From the cell containing the given text, extract its center point as [x, y] coordinate. 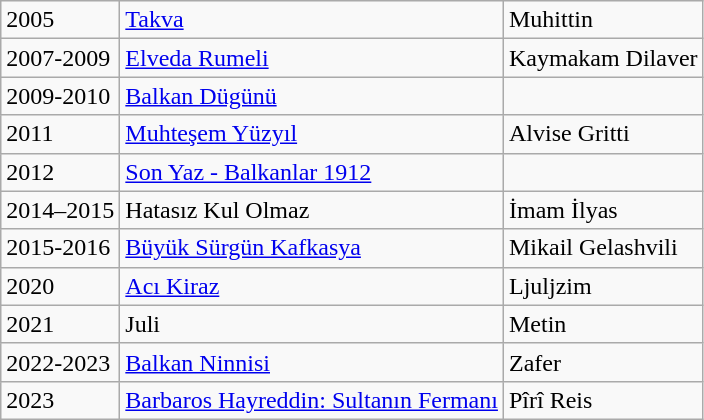
2022-2023 [60, 362]
2007-2009 [60, 58]
Kaymakam Dilaver [603, 58]
Takva [312, 20]
Balkan Ninnisi [312, 362]
Muhteşem Yüzyıl [312, 134]
2023 [60, 400]
Juli [312, 324]
2015-2016 [60, 248]
Muhittin [603, 20]
Mikail Gelashvili [603, 248]
Hatasız Kul Olmaz [312, 210]
Metin [603, 324]
2009-2010 [60, 96]
İmam İlyas [603, 210]
Alvise Gritti [603, 134]
Ljuljzim [603, 286]
2011 [60, 134]
2014–2015 [60, 210]
Barbaros Hayreddin: Sultanın Fermanı [312, 400]
Balkan Dügünü [312, 96]
Büyük Sürgün Kafkasya [312, 248]
2021 [60, 324]
2005 [60, 20]
Pîrî Reis [603, 400]
2012 [60, 172]
Zafer [603, 362]
Elveda Rumeli [312, 58]
2020 [60, 286]
Son Yaz - Balkanlar 1912 [312, 172]
Acı Kiraz [312, 286]
